Provide the (X, Y) coordinate of the cell's center where the given text is located.  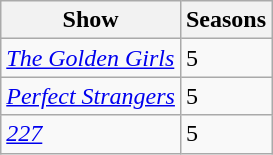
Show (91, 20)
The Golden Girls (91, 58)
Perfect Strangers (91, 96)
Seasons (226, 20)
227 (91, 134)
